For the text-containing cell, return its midpoint in (X, Y) coordinate format. 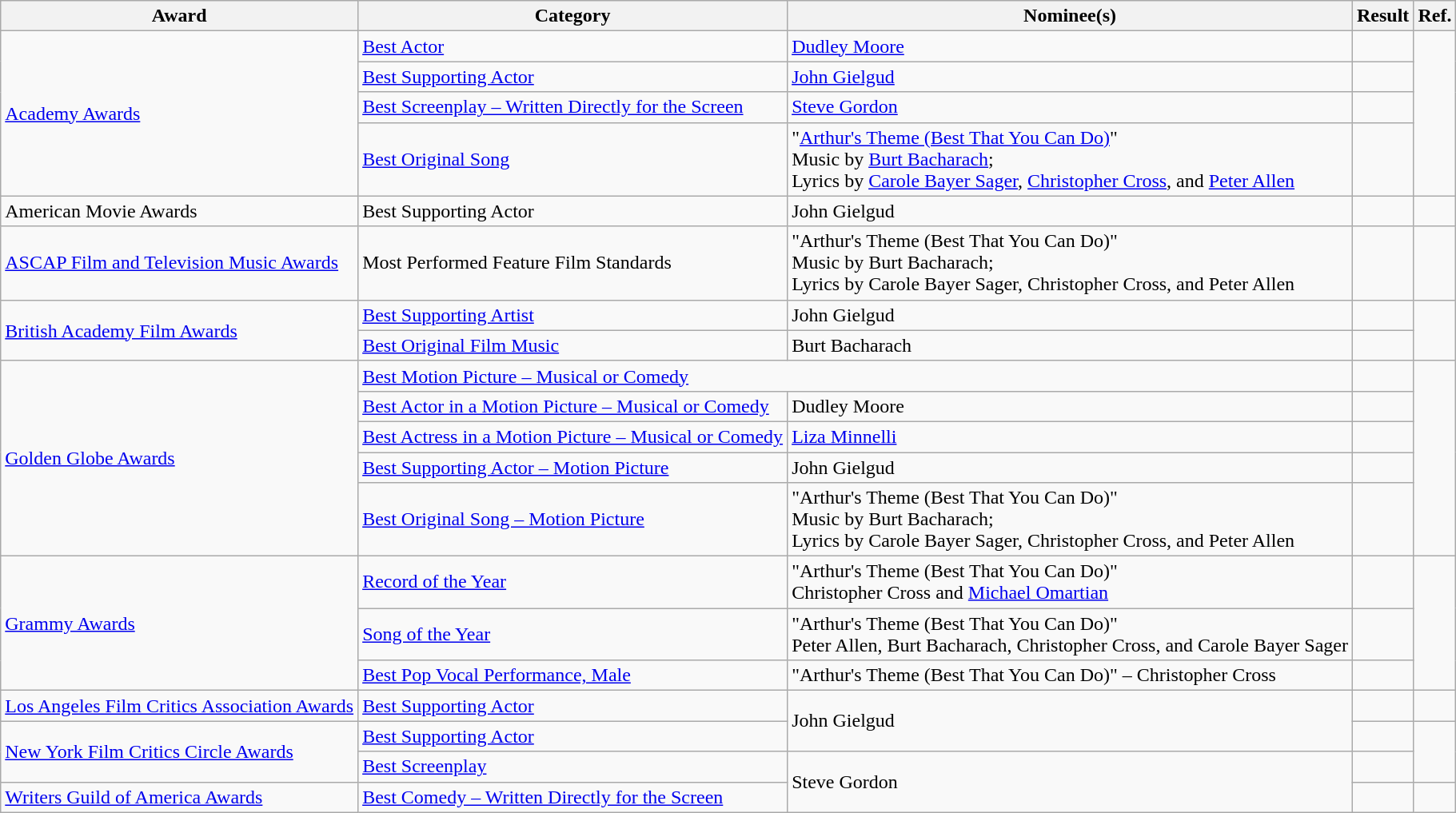
American Movie Awards (179, 211)
Record of the Year (572, 582)
Best Actress in a Motion Picture – Musical or Comedy (572, 436)
Grammy Awards (179, 624)
"Arthur's Theme (Best That You Can Do)" – Christopher Cross (1070, 676)
Best Comedy – Written Directly for the Screen (572, 797)
Best Original Song (572, 159)
Song of the Year (572, 635)
Best Actor in a Motion Picture – Musical or Comedy (572, 406)
Academy Awards (179, 114)
Award (179, 16)
Most Performed Feature Film Standards (572, 263)
Best Screenplay – Written Directly for the Screen (572, 107)
"Arthur's Theme (Best That You Can Do)" Peter Allen, Burt Bacharach, Christopher Cross, and Carole Bayer Sager (1070, 635)
Best Supporting Artist (572, 315)
Golden Globe Awards (179, 458)
"Arthur's Theme (Best That You Can Do)" Christopher Cross and Michael Omartian (1070, 582)
Liza Minnelli (1070, 436)
Writers Guild of America Awards (179, 797)
Category (572, 16)
Best Actor (572, 46)
Los Angeles Film Critics Association Awards (179, 706)
Nominee(s) (1070, 16)
Best Pop Vocal Performance, Male (572, 676)
ASCAP Film and Television Music Awards (179, 263)
Burt Bacharach (1070, 345)
Best Supporting Actor – Motion Picture (572, 468)
Best Original Song – Motion Picture (572, 520)
Ref. (1434, 16)
Result (1382, 16)
Best Screenplay (572, 767)
British Academy Film Awards (179, 330)
Best Original Film Music (572, 345)
Best Motion Picture – Musical or Comedy (856, 376)
New York Film Critics Circle Awards (179, 751)
